Capture the cell that displays the provided text and extract its (X, Y) central coordinate. 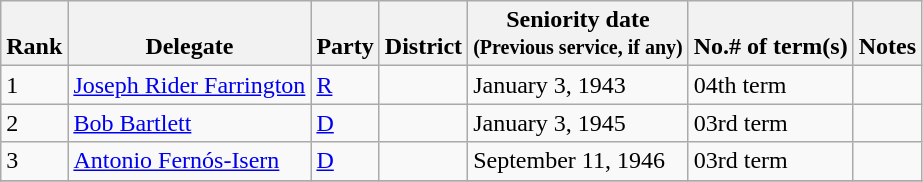
Rank (34, 34)
No.# of term(s) (770, 34)
3 (34, 161)
September 11, 1946 (578, 161)
Joseph Rider Farrington (190, 85)
Notes (887, 34)
District (423, 34)
R (345, 85)
Party (345, 34)
2 (34, 123)
Antonio Fernós-Isern (190, 161)
1 (34, 85)
Seniority date(Previous service, if any) (578, 34)
Bob Bartlett (190, 123)
04th term (770, 85)
January 3, 1943 (578, 85)
Delegate (190, 34)
January 3, 1945 (578, 123)
